Detect which cell encompasses the target text, then output its [X, Y] center coordinate. 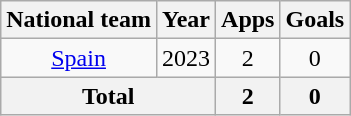
Goals [315, 20]
Spain [79, 58]
Year [186, 20]
Total [108, 96]
2023 [186, 58]
National team [79, 20]
Apps [248, 20]
